Scan for the cell matching the given text and deliver its [X, Y] coordinate at center. 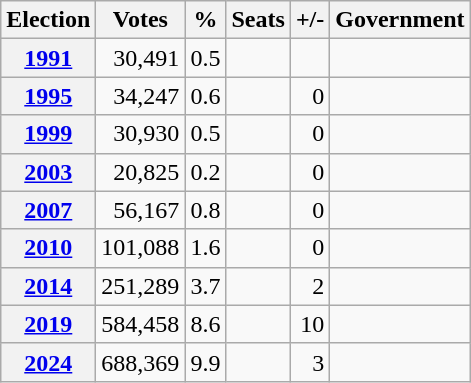
2 [310, 286]
3 [310, 362]
% [206, 20]
0.2 [206, 172]
Government [400, 20]
20,825 [140, 172]
10 [310, 324]
2024 [48, 362]
2014 [48, 286]
2007 [48, 210]
0.6 [206, 96]
8.6 [206, 324]
584,458 [140, 324]
1991 [48, 58]
Election [48, 20]
+/- [310, 20]
251,289 [140, 286]
2003 [48, 172]
56,167 [140, 210]
688,369 [140, 362]
2019 [48, 324]
Seats [258, 20]
1.6 [206, 248]
2010 [48, 248]
34,247 [140, 96]
3.7 [206, 286]
101,088 [140, 248]
30,930 [140, 134]
9.9 [206, 362]
30,491 [140, 58]
1999 [48, 134]
0.8 [206, 210]
Votes [140, 20]
1995 [48, 96]
